Provide the (X, Y) coordinate of the cell's center where the given text is located.  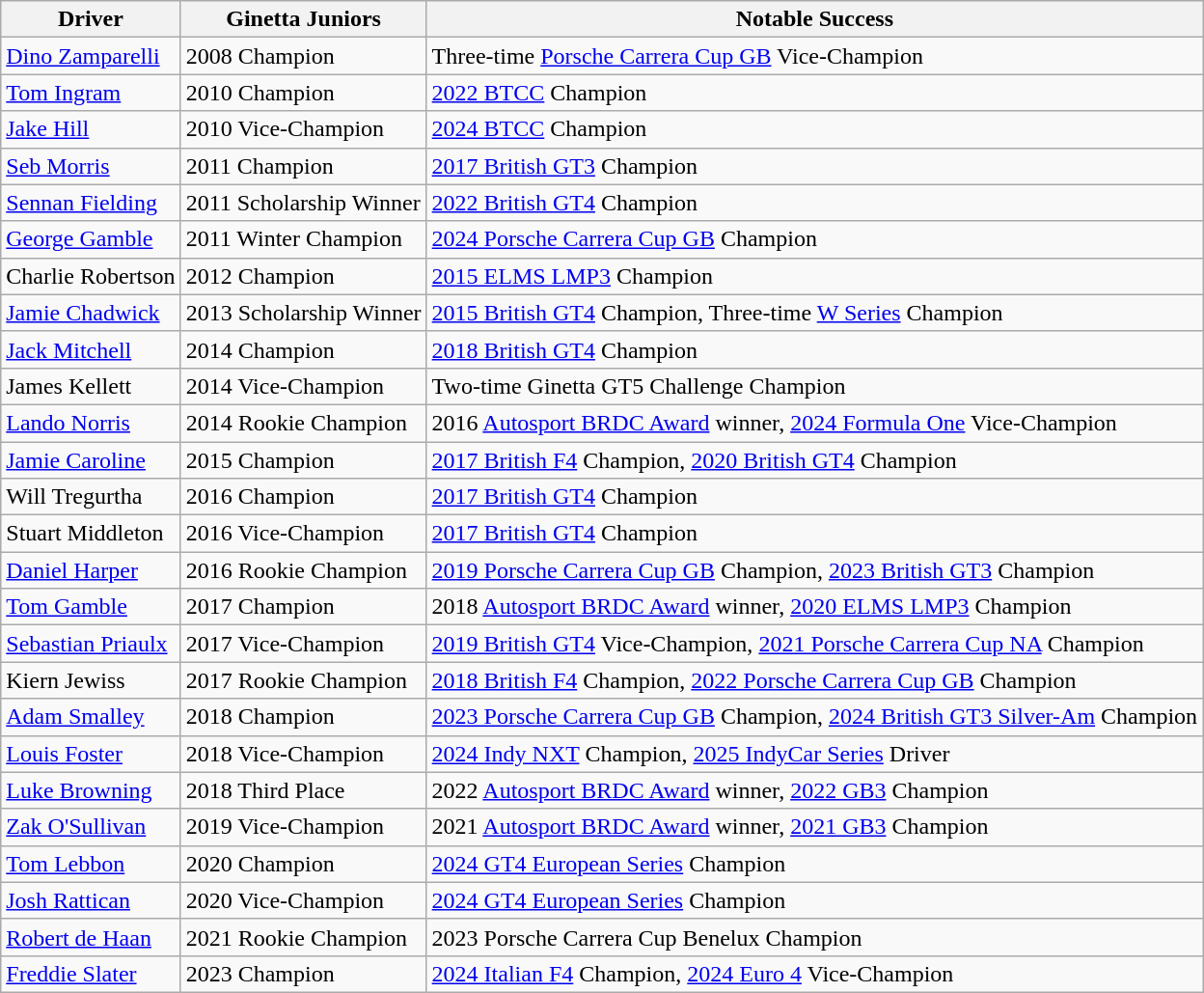
2016 Vice-Champion (303, 534)
2011 Champion (303, 166)
2023 Porsche Carrera Cup Benelux Champion (814, 937)
2010 Champion (303, 93)
2019 Porsche Carrera Cup GB Champion, 2023 British GT3 Champion (814, 570)
2022 British GT4 Champion (814, 203)
2018 Third Place (303, 790)
Will Tregurtha (91, 497)
2018 British F4 Champion, 2022 Porsche Carrera Cup GB Champion (814, 680)
Two-time Ginetta GT5 Challenge Champion (814, 386)
2008 Champion (303, 56)
2014 Rookie Champion (303, 423)
2018 Champion (303, 717)
2022 BTCC Champion (814, 93)
2021 Rookie Champion (303, 937)
Freddie Slater (91, 974)
Tom Lebbon (91, 864)
2020 Vice-Champion (303, 900)
2019 British GT4 Vice-Champion, 2021 Porsche Carrera Cup NA Champion (814, 644)
2015 Champion (303, 460)
2019 Vice-Champion (303, 827)
2014 Champion (303, 349)
2024 BTCC Champion (814, 129)
Josh Rattican (91, 900)
2017 Rookie Champion (303, 680)
Louis Foster (91, 754)
2024 Porsche Carrera Cup GB Champion (814, 239)
Zak O'Sullivan (91, 827)
2016 Autosport BRDC Award winner, 2024 Formula One Vice-Champion (814, 423)
2021 Autosport BRDC Award winner, 2021 GB3 Champion (814, 827)
2010 Vice-Champion (303, 129)
Ginetta Juniors (303, 19)
George Gamble (91, 239)
Seb Morris (91, 166)
Charlie Robertson (91, 276)
Jake Hill (91, 129)
2017 British F4 Champion, 2020 British GT4 Champion (814, 460)
Stuart Middleton (91, 534)
2017 Vice-Champion (303, 644)
2011 Scholarship Winner (303, 203)
2023 Champion (303, 974)
2024 Italian F4 Champion, 2024 Euro 4 Vice-Champion (814, 974)
2024 Indy NXT Champion, 2025 IndyCar Series Driver (814, 754)
Notable Success (814, 19)
Tom Ingram (91, 93)
Jamie Caroline (91, 460)
2018 British GT4 Champion (814, 349)
2015 ELMS LMP3 Champion (814, 276)
Three-time Porsche Carrera Cup GB Vice-Champion (814, 56)
2020 Champion (303, 864)
Luke Browning (91, 790)
Robert de Haan (91, 937)
2015 British GT4 Champion, Three-time W Series Champion (814, 313)
2012 Champion (303, 276)
2013 Scholarship Winner (303, 313)
Sennan Fielding (91, 203)
2018 Vice-Champion (303, 754)
2011 Winter Champion (303, 239)
James Kellett (91, 386)
Kiern Jewiss (91, 680)
2018 Autosport BRDC Award winner, 2020 ELMS LMP3 Champion (814, 607)
Jamie Chadwick (91, 313)
2017 British GT3 Champion (814, 166)
2016 Champion (303, 497)
2016 Rookie Champion (303, 570)
2022 Autosport BRDC Award winner, 2022 GB3 Champion (814, 790)
Sebastian Priaulx (91, 644)
Driver (91, 19)
Lando Norris (91, 423)
Adam Smalley (91, 717)
Jack Mitchell (91, 349)
Tom Gamble (91, 607)
2017 Champion (303, 607)
2023 Porsche Carrera Cup GB Champion, 2024 British GT3 Silver-Am Champion (814, 717)
2014 Vice-Champion (303, 386)
Dino Zamparelli (91, 56)
Daniel Harper (91, 570)
